Find where the given text appears and provide that cell's center as (X, Y) coordinate. 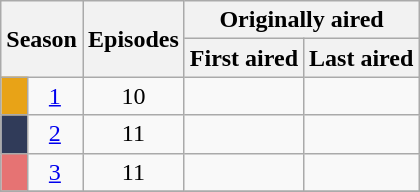
10 (133, 96)
Last aired (362, 58)
Originally aired (302, 20)
2 (54, 134)
First aired (244, 58)
3 (54, 172)
1 (54, 96)
Season (42, 39)
Episodes (133, 39)
